Output the (x, y) coordinate of the center of the cell containing the given text.  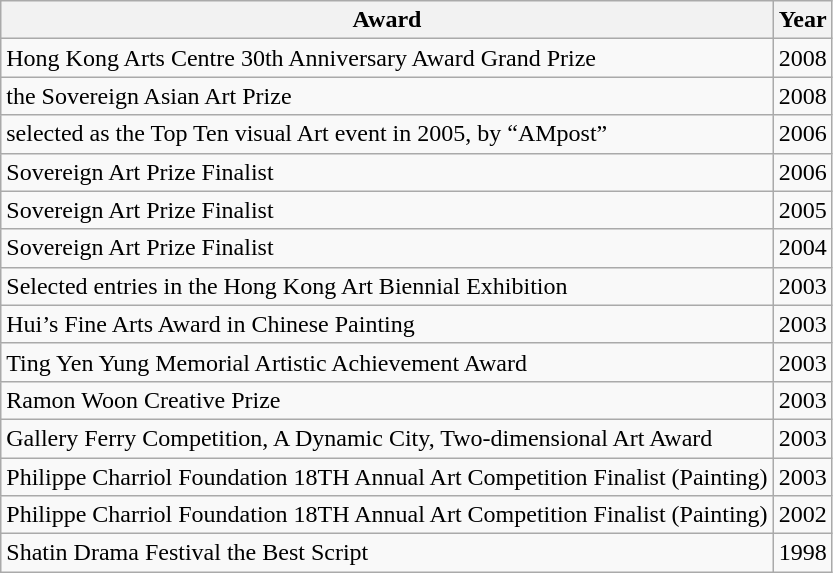
Gallery Ferry Competition, A Dynamic City, Two-dimensional Art Award (387, 438)
Year (802, 20)
Hui’s Fine Arts Award in Chinese Painting (387, 324)
the Sovereign Asian Art Prize (387, 96)
2004 (802, 248)
Ramon Woon Creative Prize (387, 400)
Award (387, 20)
selected as the Top Ten visual Art event in 2005, by “AMpost” (387, 134)
2002 (802, 515)
Ting Yen Yung Memorial Artistic Achievement Award (387, 362)
Shatin Drama Festival the Best Script (387, 553)
Hong Kong Arts Centre 30th Anniversary Award Grand Prize (387, 58)
1998 (802, 553)
Selected entries in the Hong Kong Art Biennial Exhibition (387, 286)
2005 (802, 210)
